Return (X, Y) of the center of cell containing provided text 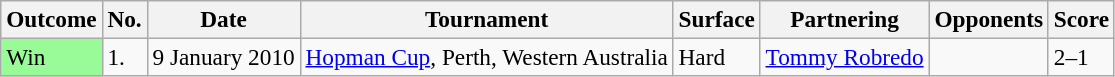
Outcome (52, 19)
Opponents (988, 19)
2–1 (1081, 57)
Tommy Robredo (844, 57)
Hopman Cup, Perth, Western Australia (486, 57)
Score (1081, 19)
Date (224, 19)
Win (52, 57)
Tournament (486, 19)
Surface (716, 19)
Hard (716, 57)
No. (124, 19)
Partnering (844, 19)
1. (124, 57)
9 January 2010 (224, 57)
